Determine the [X, Y] coordinate at the center of the cell enclosing the given text.  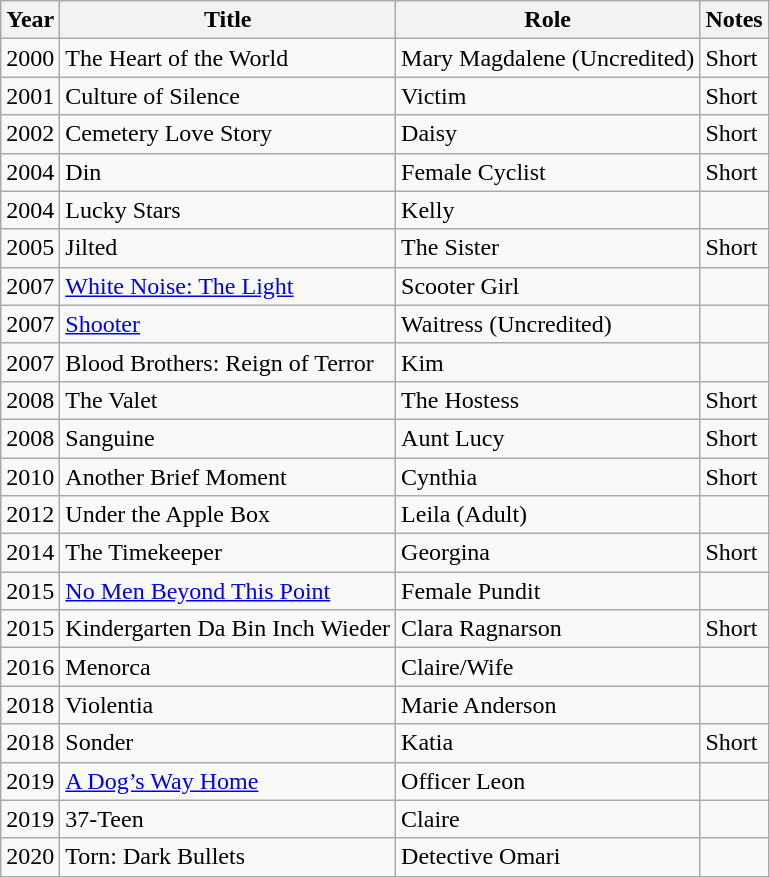
The Valet [228, 400]
Georgina [548, 553]
Violentia [228, 705]
The Hostess [548, 400]
Sonder [228, 743]
Leila (Adult) [548, 515]
Waitress (Uncredited) [548, 324]
37-Teen [228, 819]
Mary Magdalene (Uncredited) [548, 58]
Claire [548, 819]
A Dog’s Way Home [228, 781]
Detective Omari [548, 857]
2010 [30, 477]
Lucky Stars [228, 210]
Marie Anderson [548, 705]
Culture of Silence [228, 96]
Kindergarten Da Bin Inch Wieder [228, 629]
Another Brief Moment [228, 477]
White Noise: The Light [228, 286]
Scooter Girl [548, 286]
The Timekeeper [228, 553]
Cynthia [548, 477]
2000 [30, 58]
Cemetery Love Story [228, 134]
Female Pundit [548, 591]
Officer Leon [548, 781]
Year [30, 20]
Clara Ragnarson [548, 629]
The Sister [548, 248]
Kelly [548, 210]
2002 [30, 134]
2016 [30, 667]
Katia [548, 743]
Jilted [228, 248]
Victim [548, 96]
Claire/Wife [548, 667]
Torn: Dark Bullets [228, 857]
Kim [548, 362]
2012 [30, 515]
Title [228, 20]
2014 [30, 553]
Aunt Lucy [548, 438]
Daisy [548, 134]
2020 [30, 857]
2005 [30, 248]
Din [228, 172]
Role [548, 20]
Blood Brothers: Reign of Terror [228, 362]
Notes [734, 20]
2001 [30, 96]
Sanguine [228, 438]
Shooter [228, 324]
No Men Beyond This Point [228, 591]
The Heart of the World [228, 58]
Menorca [228, 667]
Female Cyclist [548, 172]
Under the Apple Box [228, 515]
